Detect which cell encompasses the target text, then output its (x, y) center coordinate. 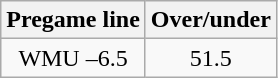
Over/under (210, 20)
WMU –6.5 (74, 58)
51.5 (210, 58)
Pregame line (74, 20)
